Return the (X, Y) coordinate for the center point of the cell that contains the specified text.  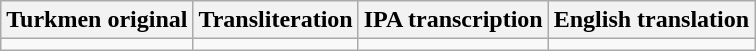
Transliteration (276, 20)
Turkmen original (97, 20)
IPA transcription (453, 20)
English translation (651, 20)
